Locate the cell with the specified text and output its (X, Y) center coordinate. 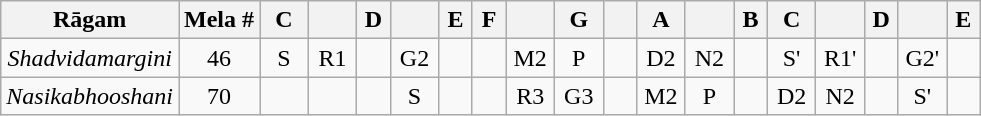
70 (218, 96)
46 (218, 58)
A (662, 20)
R1 (332, 58)
G2' (922, 58)
Rāgam (90, 20)
R1' (840, 58)
G (578, 20)
F (489, 20)
R3 (530, 96)
G2 (414, 58)
G3 (578, 96)
Mela # (218, 20)
Shadvidamargini (90, 58)
B (751, 20)
Nasikabhooshani (90, 96)
